Scan for the cell matching the given text and deliver its [x, y] coordinate at center. 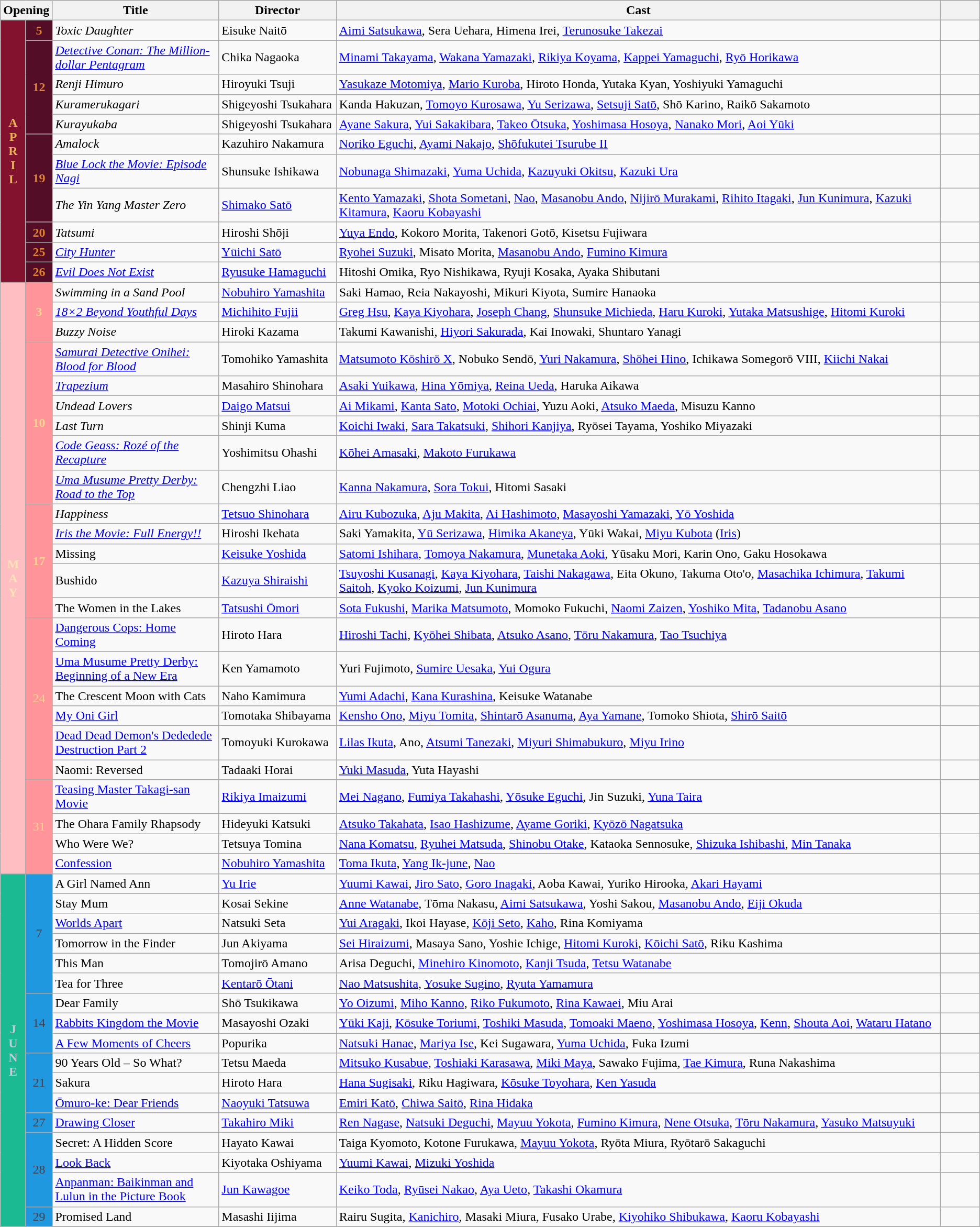
A Few Moments of Cheers [136, 1043]
Michihito Fujii [277, 312]
This Man [136, 963]
Opening [26, 10]
Yu Irie [277, 883]
Hideyuki Katsuki [277, 824]
My Oni Girl [136, 716]
Emiri Katō, Chiwa Saitō, Rina Hidaka [638, 1103]
Masayoshi Ozaki [277, 1023]
Yumi Adachi, Kana Kurashina, Keisuke Watanabe [638, 696]
Uma Musume Pretty Derby: Beginning of a New Era [136, 668]
26 [39, 272]
Masahiro Shinohara [277, 386]
Ai Mikami, Kanta Sato, Motoki Ochiai, Yuzu Aoki, Atsuko Maeda, Misuzu Kanno [638, 406]
Stay Mum [136, 903]
Toma Ikuta, Yang Ik-june, Nao [638, 864]
Mei Nagano, Fumiya Takahashi, Yōsuke Eguchi, Jin Suzuki, Yuna Taira [638, 797]
Look Back [136, 1163]
Rabbits Kingdom the Movie [136, 1023]
Taiga Kyomoto, Kotone Furukawa, Mayuu Yokota, Ryōta Miura, Ryōtarō Sakaguchi [638, 1143]
Takumi Kawanishi, Hiyori Sakurada, Kai Inowaki, Shuntaro Yanagi [638, 332]
Drawing Closer [136, 1123]
Yo Oizumi, Miho Kanno, Riko Fukumoto, Rina Kawaei, Miu Arai [638, 1003]
Kensho Ono, Miyu Tomita, Shintarō Asanuma, Aya Yamane, Tomoko Shiota, Shirō Saitō [638, 716]
Atsuko Takahata, Isao Hashizume, Ayame Goriki, Kyōzō Nagatsuka [638, 824]
Kuramerukagari [136, 104]
Hitoshi Omika, Ryo Nishikawa, Ryuji Kosaka, Ayaka Shibutani [638, 272]
Hiroshi Ikehata [277, 534]
Yoshimitsu Ohashi [277, 452]
Chika Nagaoka [277, 58]
17 [39, 560]
Samurai Detective Onihei: Blood for Blood [136, 359]
Kiyotaka Oshiyama [277, 1163]
Keisuke Yoshida [277, 554]
Nao Matsushita, Yosuke Sugino, Ryuta Yamamura [638, 983]
18×2 Beyond Youthful Days [136, 312]
Cast [638, 10]
Tetsuya Tomina [277, 844]
Tomojirō Amano [277, 963]
Sei Hiraizumi, Masaya Sano, Yoshie Ichige, Hitomi Kuroki, Kōichi Satō, Riku Kashima [638, 943]
Who Were We? [136, 844]
APRIL [14, 151]
19 [39, 178]
Shunsuke Ishikawa [277, 171]
Hiroki Kazama [277, 332]
Toxic Daughter [136, 30]
29 [39, 1217]
Nana Komatsu, Ryuhei Matsuda, Shinobu Otake, Kataoka Sennosuke, Shizuka Ishibashi, Min Tanaka [638, 844]
Kazuya Shiraishi [277, 580]
12 [39, 87]
Ryohei Suzuki, Misato Morita, Masanobu Ando, Fumino Kimura [638, 252]
Naoyuki Tatsuwa [277, 1103]
Airu Kubozuka, Aju Makita, Ai Hashimoto, Masayoshi Yamazaki, Yō Yoshida [638, 514]
Kurayukaba [136, 124]
Teasing Master Takagi-san Movie [136, 797]
Ayane Sakura, Yui Sakakibara, Takeo Ōtsuka, Yoshimasa Hosoya, Nanako Mori, Aoi Yūki [638, 124]
Buzzy Noise [136, 332]
Tomohiko Yamashita [277, 359]
A Girl Named Ann [136, 883]
Director [277, 10]
Missing [136, 554]
Kentarō Ōtani [277, 983]
The Women in the Lakes [136, 607]
Shō Tsukikawa [277, 1003]
Masashi Iijima [277, 1217]
Confession [136, 864]
City Hunter [136, 252]
Natsuki Hanae, Mariya Ise, Kei Sugawara, Yuma Uchida, Fuka Izumi [638, 1043]
Tsuyoshi Kusanagi, Kaya Kiyohara, Taishi Nakagawa, Eita Okuno, Takuma Oto'o, Masachika Ichimura, Takumi Saitoh, Kyoko Koizumi, Jun Kunimura [638, 580]
Tea for Three [136, 983]
Tomoyuki Kurokawa [277, 743]
Jun Kawagoe [277, 1190]
90 Years Old – So What? [136, 1063]
Yūki Kaji, Kōsuke Toriumi, Toshiki Masuda, Tomoaki Maeno, Yoshimasa Hosoya, Kenn, Shouta Aoi, Wataru Hatano [638, 1023]
Anne Watanabe, Tōma Nakasu, Aimi Satsukawa, Yoshi Sakou, Masanobu Ando, Eiji Okuda [638, 903]
Anpanman: Baikinman and Lulun in the Picture Book [136, 1190]
Sota Fukushi, Marika Matsumoto, Momoko Fukuchi, Naomi Zaizen, Yoshiko Mita, Tadanobu Asano [638, 607]
Mitsuko Kusabue, Toshiaki Karasawa, Miki Maya, Sawako Fujima, Tae Kimura, Runa Nakashima [638, 1063]
Yuya Endo, Kokoro Morita, Takenori Gotō, Kisetsu Fujiwara [638, 232]
Dangerous Cops: Home Coming [136, 635]
Hiroshi Tachi, Kyōhei Shibata, Atsuko Asano, Tōru Nakamura, Tao Tsuchiya [638, 635]
Hayato Kawai [277, 1143]
Last Turn [136, 426]
Tetsuo Shinohara [277, 514]
Arisa Deguchi, Minehiro Kinomoto, Kanji Tsuda, Tetsu Watanabe [638, 963]
Rikiya Imaizumi [277, 797]
The Yin Yang Master Zero [136, 205]
Jun Akiyama [277, 943]
Saki Yamakita, Yū Serizawa, Himika Akaneya, Yūki Wakai, Miyu Kubota (Iris) [638, 534]
Trapezium [136, 386]
Popurika [277, 1043]
27 [39, 1123]
Renji Himuro [136, 84]
Tomotaka Shibayama [277, 716]
Yuri Fujimoto, Sumire Uesaka, Yui Ogura [638, 668]
Secret: A Hidden Score [136, 1143]
20 [39, 232]
Kento Yamazaki, Shota Sometani, Nao, Masanobu Ando, Nijirō Murakami, Rihito Itagaki, Jun Kunimura, Kazuki Kitamura, Kaoru Kobayashi [638, 205]
Happiness [136, 514]
Satomi Ishihara, Tomoya Nakamura, Munetaka Aoki, Yūsaku Mori, Karin Ono, Gaku Hosokawa [638, 554]
Yui Aragaki, Ikoi Hayase, Kōji Seto, Kaho, Rina Komiyama [638, 923]
Ryusuke Hamaguchi [277, 272]
Naomi: Reversed [136, 770]
3 [39, 312]
Swimming in a Sand Pool [136, 292]
Kanna Nakamura, Sora Tokui, Hitomi Sasaki [638, 487]
Shimako Satō [277, 205]
Shinji Kuma [277, 426]
Asaki Yuikawa, Hina Yōmiya, Reina Ueda, Haruka Aikawa [638, 386]
Matsumoto Kōshirō X, Nobuko Sendō, Yuri Nakamura, Shōhei Hino, Ichikawa Somegorō VIII, Kiichi Nakai [638, 359]
Title [136, 10]
25 [39, 252]
Tadaaki Horai [277, 770]
Undead Lovers [136, 406]
Hiroyuki Tsuji [277, 84]
Kanda Hakuzan, Tomoyo Kurosawa, Yu Serizawa, Setsuji Satō, Shō Karino, Raikō Sakamoto [638, 104]
Evil Does Not Exist [136, 272]
Kazuhiro Nakamura [277, 144]
Iris the Movie: Full Energy!! [136, 534]
Kōhei Amasaki, Makoto Furukawa [638, 452]
Yūichi Satō [277, 252]
Amalock [136, 144]
24 [39, 699]
Keiko Toda, Ryūsei Nakao, Aya Ueto, Takashi Okamura [638, 1190]
Yasukaze Motomiya, Mario Kuroba, Hiroto Honda, Yutaka Kyan, Yoshiyuki Yamaguchi [638, 84]
The Ohara Family Rhapsody [136, 824]
The Crescent Moon with Cats [136, 696]
Tatsumi [136, 232]
Saki Hamao, Reia Nakayoshi, Mikuri Kiyota, Sumire Hanaoka [638, 292]
Koichi Iwaki, Sara Takatsuki, Shihori Kanjiya, Ryōsei Tayama, Yoshiko Miyazaki [638, 426]
Greg Hsu, Kaya Kiyohara, Joseph Chang, Shunsuke Michieda, Haru Kuroki, Yutaka Matsushige, Hitomi Kuroki [638, 312]
Eisuke Naitō [277, 30]
31 [39, 826]
Minami Takayama, Wakana Yamazaki, Rikiya Koyama, Kappei Yamaguchi, Ryō Horikawa [638, 58]
Noriko Eguchi, Ayami Nakajo, Shōfukutei Tsurube II [638, 144]
MAY [14, 578]
Naho Kamimura [277, 696]
10 [39, 423]
Rairu Sugita, Kanichiro, Masaki Miura, Fusako Urabe, Kiyohiko Shibukawa, Kaoru Kobayashi [638, 1217]
Kosai Sekine [277, 903]
Sakura [136, 1083]
Code Geass: Rozé of the Recapture [136, 452]
Tetsu Maeda [277, 1063]
Chengzhi Liao [277, 487]
Tomorrow in the Finder [136, 943]
Detective Conan: The Million-dollar Pentagram [136, 58]
Daigo Matsui [277, 406]
Lilas Ikuta, Ano, Atsumi Tanezaki, Miyuri Shimabukuro, Miyu Irino [638, 743]
Yuumi Kawai, Mizuki Yoshida [638, 1163]
Dead Dead Demon's Dededede Destruction Part 2 [136, 743]
Aimi Satsukawa, Sera Uehara, Himena Irei, Terunosuke Takezai [638, 30]
Ren Nagase, Natsuki Deguchi, Mayuu Yokota, Fumino Kimura, Nene Otsuka, Tōru Nakamura, Yasuko Matsuyuki [638, 1123]
14 [39, 1023]
5 [39, 30]
JUNE [14, 1050]
Bushido [136, 580]
Promised Land [136, 1217]
Dear Family [136, 1003]
Takahiro Miki [277, 1123]
21 [39, 1083]
Blue Lock the Movie: Episode Nagi [136, 171]
Worlds Apart [136, 923]
Tatsushi Ōmori [277, 607]
28 [39, 1170]
Hiroshi Shōji [277, 232]
Ken Yamamoto [277, 668]
Uma Musume Pretty Derby: Road to the Top [136, 487]
Yuki Masuda, Yuta Hayashi [638, 770]
Yuumi Kawai, Jiro Sato, Goro Inagaki, Aoba Kawai, Yuriko Hirooka, Akari Hayami [638, 883]
Natsuki Seta [277, 923]
Hana Sugisaki, Riku Hagiwara, Kōsuke Toyohara, Ken Yasuda [638, 1083]
Ōmuro-ke: Dear Friends [136, 1103]
Nobunaga Shimazaki, Yuma Uchida, Kazuyuki Okitsu, Kazuki Ura [638, 171]
7 [39, 933]
